For the text-containing cell, return its midpoint in (X, Y) coordinate format. 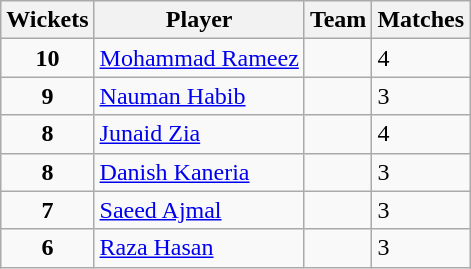
Wickets (48, 20)
Mohammad Rameez (199, 58)
Junaid Zia (199, 134)
9 (48, 96)
Danish Kaneria (199, 172)
Team (338, 20)
Raza Hasan (199, 248)
6 (48, 248)
Saeed Ajmal (199, 210)
Player (199, 20)
7 (48, 210)
Matches (421, 20)
Nauman Habib (199, 96)
10 (48, 58)
